Identify which cell holds the provided text, then report its (x, y) central coordinate. 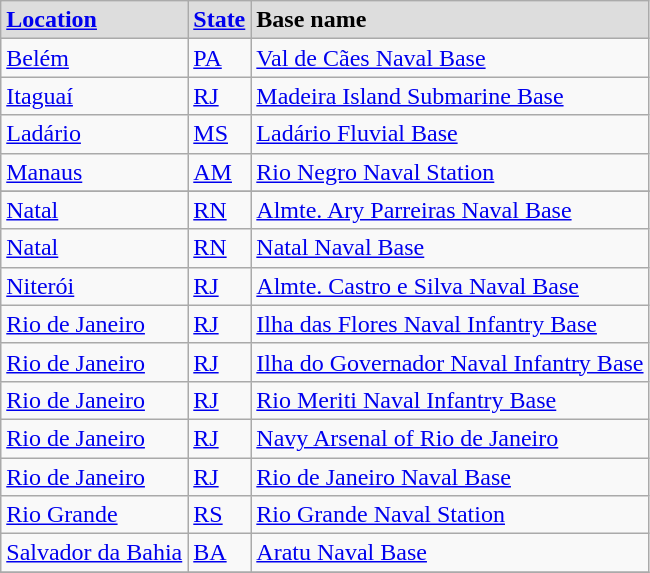
MS (220, 134)
BA (220, 553)
Rio Grande (94, 515)
AM (220, 172)
Madeira Island Submarine Base (450, 96)
Belém (94, 58)
Rio Meriti Naval Infantry Base (450, 400)
Val de Cães Naval Base (450, 58)
Aratu Naval Base (450, 553)
Ilha do Governador Naval Infantry Base (450, 362)
Ilha das Flores Naval Infantry Base (450, 324)
Natal Naval Base (450, 248)
Rio Grande Naval Station (450, 515)
Rio de Janeiro Naval Base (450, 477)
Ladário (94, 134)
Salvador da Bahia (94, 553)
Ladário Fluvial Base (450, 134)
Location (94, 20)
Navy Arsenal of Rio de Janeiro (450, 438)
State (220, 20)
PA (220, 58)
Rio Negro Naval Station (450, 172)
Itaguaí (94, 96)
RS (220, 515)
Almte. Castro e Silva Naval Base (450, 286)
Niterói (94, 286)
Manaus (94, 172)
Almte. Ary Parreiras Naval Base (450, 210)
Base name (450, 20)
